Determine the [X, Y] coordinate at the center of the cell enclosing the given text.  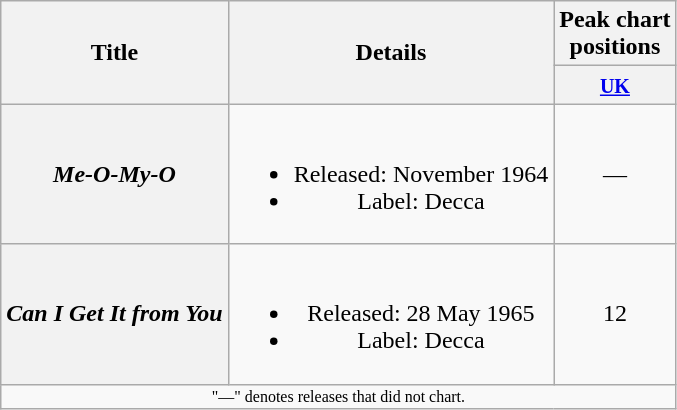
Released: 28 May 1965Label: Decca [391, 314]
Peak chartpositions [615, 34]
Released: November 1964Label: Decca [391, 174]
— [615, 174]
"—" denotes releases that did not chart. [338, 396]
Me-O-My-O [114, 174]
UK [615, 85]
Title [114, 52]
Details [391, 52]
Can I Get It from You [114, 314]
12 [615, 314]
